Detect which cell encompasses the target text, then output its (X, Y) center coordinate. 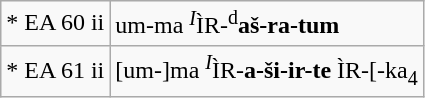
* EA 60 ii (56, 24)
um-ma IÌR-daš-ra-tum (266, 24)
[um-]ma IÌR-a-ši-ir-te ÌR-[-ka4 (266, 70)
* EA 61 ii (56, 70)
